For the text-containing cell, return its midpoint in [x, y] coordinate format. 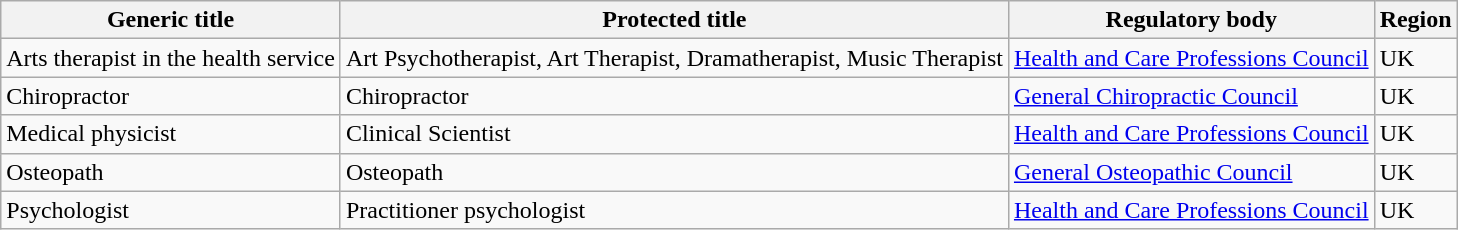
Generic title [171, 20]
Art Psychotherapist, Art Therapist, Dramatherapist, Music Therapist [674, 58]
Protected title [674, 20]
Regulatory body [1191, 20]
Arts therapist in the health service [171, 58]
Clinical Scientist [674, 134]
General Osteopathic Council [1191, 172]
Practitioner psychologist [674, 210]
Medical physicist [171, 134]
Psychologist [171, 210]
Region [1416, 20]
General Chiropractic Council [1191, 96]
